Locate the cell with the specified text and output its (x, y) center coordinate. 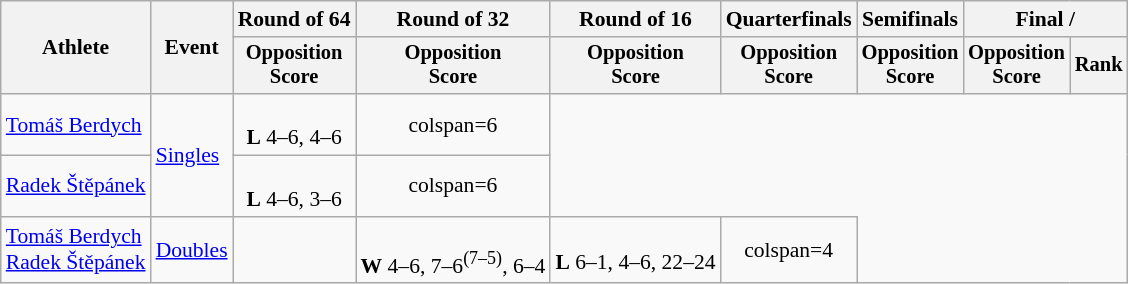
colspan=4 (789, 250)
Doubles (192, 250)
Round of 64 (294, 19)
Round of 16 (635, 19)
Quarterfinals (789, 19)
Round of 32 (454, 19)
Radek Štěpánek (76, 186)
Tomáš Berdych (76, 124)
Final / (1045, 19)
Event (192, 48)
Semifinals (910, 19)
Rank (1099, 66)
Athlete (76, 48)
Singles (192, 155)
L 6–1, 4–6, 22–24 (635, 250)
L 4–6, 3–6 (294, 186)
L 4–6, 4–6 (294, 124)
Tomáš BerdychRadek Štěpánek (76, 250)
W 4–6, 7–6(7–5), 6–4 (454, 250)
